Output the (x, y) coordinate of the center of the cell containing the given text.  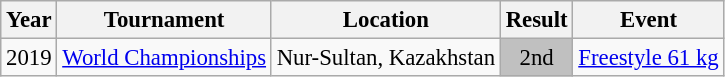
Freestyle 61 kg (648, 58)
Event (648, 20)
Tournament (164, 20)
Nur-Sultan, Kazakhstan (386, 58)
Result (536, 20)
Year (29, 20)
World Championships (164, 58)
Location (386, 20)
2nd (536, 58)
2019 (29, 58)
